Identify which cell holds the provided text, then report its (X, Y) central coordinate. 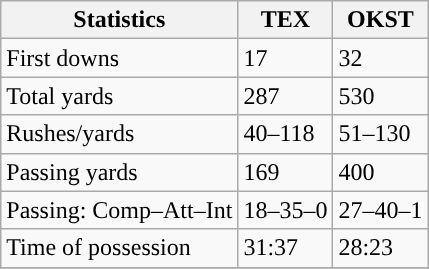
40–118 (286, 134)
27–40–1 (380, 210)
51–130 (380, 134)
400 (380, 172)
28:23 (380, 248)
First downs (120, 58)
Time of possession (120, 248)
17 (286, 58)
Rushes/yards (120, 134)
530 (380, 96)
Total yards (120, 96)
TEX (286, 20)
18–35–0 (286, 210)
OKST (380, 20)
31:37 (286, 248)
Passing: Comp–Att–Int (120, 210)
287 (286, 96)
169 (286, 172)
Statistics (120, 20)
32 (380, 58)
Passing yards (120, 172)
